Extract the (X, Y) coordinate from the center of the cell holding the provided text.  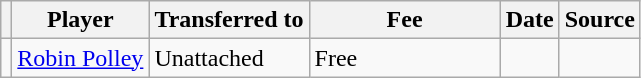
Source (600, 20)
Date (530, 20)
Fee (404, 20)
Free (404, 58)
Player (80, 20)
Transferred to (229, 20)
Unattached (229, 58)
Robin Polley (80, 58)
